Scan for the cell matching the given text and deliver its [x, y] coordinate at center. 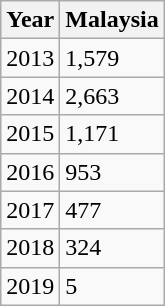
953 [112, 172]
2016 [30, 172]
2018 [30, 248]
477 [112, 210]
324 [112, 248]
Year [30, 20]
2015 [30, 134]
2,663 [112, 96]
Malaysia [112, 20]
2017 [30, 210]
2014 [30, 96]
1,579 [112, 58]
5 [112, 286]
2019 [30, 286]
1,171 [112, 134]
2013 [30, 58]
